Determine the (x, y) coordinate at the center of the cell enclosing the given text.  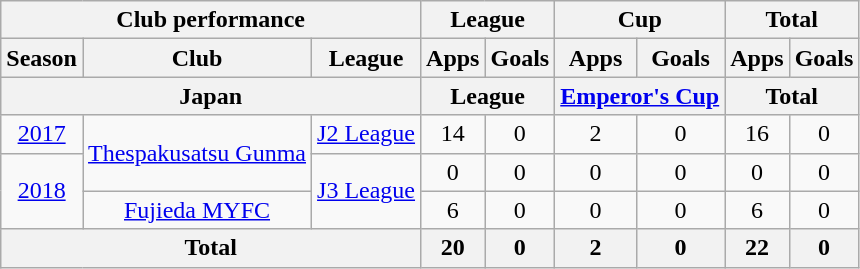
Season (42, 58)
2017 (42, 134)
Japan (211, 96)
14 (453, 134)
Club (196, 58)
Thespakusatsu Gunma (196, 153)
Cup (640, 20)
Fujieda MYFC (196, 210)
Club performance (211, 20)
22 (757, 248)
J3 League (366, 191)
Emperor's Cup (640, 96)
20 (453, 248)
2018 (42, 191)
16 (757, 134)
J2 League (366, 134)
